Locate the cell with the specified text and output its (x, y) center coordinate. 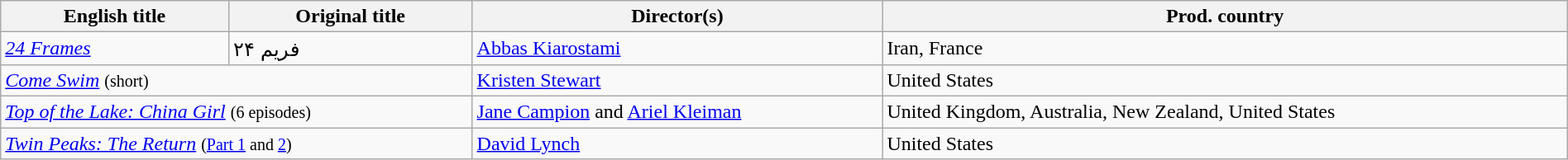
Original title (351, 16)
Twin Peaks: The Return (Part 1 and 2) (237, 143)
۲۴ فریم (351, 49)
United Kingdom, Australia, New Zealand, United States (1225, 111)
David Lynch (677, 143)
Prod. country (1225, 16)
Director(s) (677, 16)
Top of the Lake: China Girl (6 episodes) (237, 111)
Jane Campion and Ariel Kleiman (677, 111)
Iran, France (1225, 49)
Kristen Stewart (677, 80)
Abbas Kiarostami (677, 49)
24 Frames (115, 49)
Come Swim (short) (237, 80)
English title (115, 16)
